Extract the (X, Y) coordinate from the center of the cell holding the provided text.  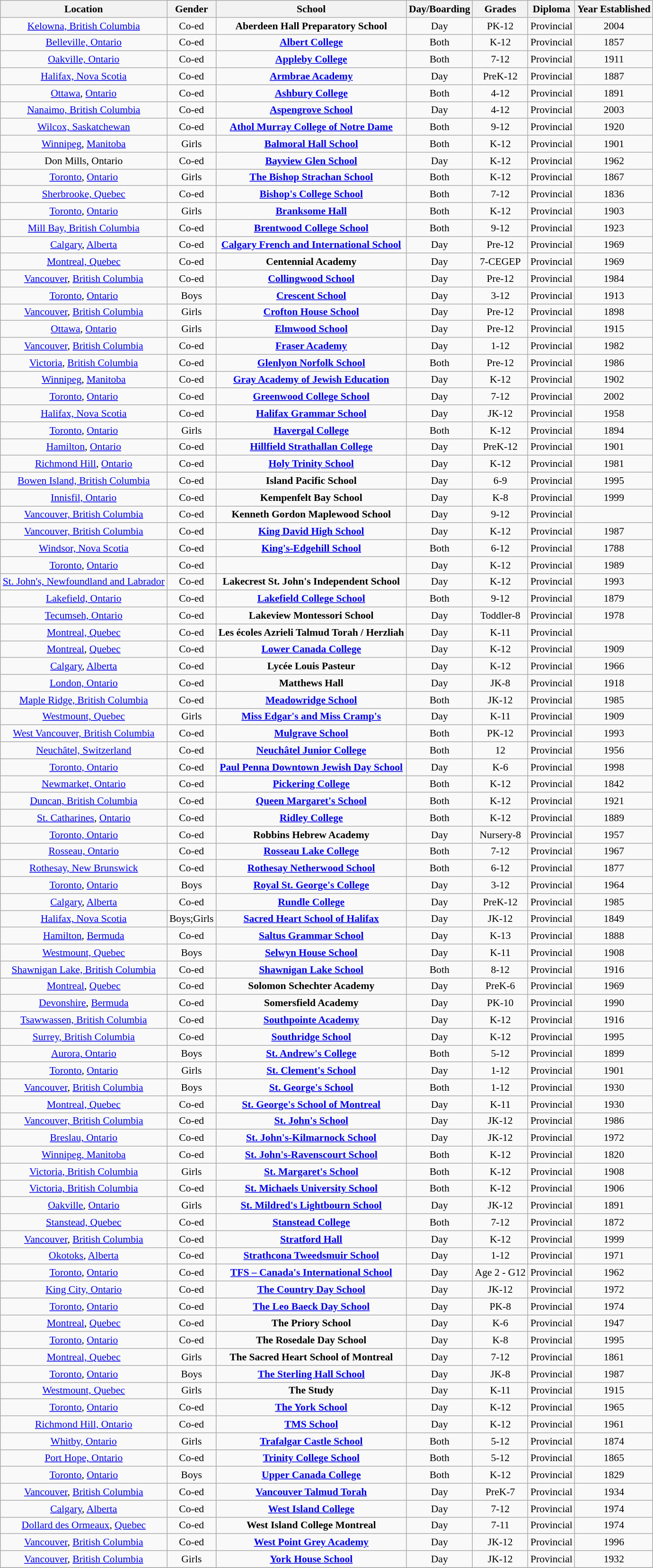
1947 (614, 1323)
St. John's-Ravenscourt School (311, 1155)
Rothesay, New Brunswick (84, 868)
Trinity College School (311, 1458)
West Island College (311, 1509)
1982 (614, 346)
Stanstead College (311, 1222)
PreK-7 (501, 1492)
1921 (614, 801)
Gray Academy of Jewish Education (311, 380)
Shawnigan Lake School (311, 970)
12 (501, 751)
Boys;Girls (192, 919)
Paul Penna Downtown Jewish Day School (311, 767)
PK-8 (501, 1306)
St. Catharines, Ontario (84, 818)
Neuchâtel Junior College (311, 751)
Tsawwassen, British Columbia (84, 1020)
Whitby, Ontario (84, 1441)
1984 (614, 279)
Aurora, Ontario (84, 1054)
Ashbury College (311, 93)
Robbins Hebrew Academy (311, 835)
Crescent School (311, 296)
Bishop's College School (311, 194)
Solomon Schechter Academy (311, 986)
Holy Trinity School (311, 464)
Gender (192, 9)
1888 (614, 936)
1961 (614, 1425)
Matthews Hall (311, 683)
Rosseau Lake College (311, 851)
Devonshire, Bermuda (84, 1003)
1829 (614, 1475)
The Rosedale Day School (311, 1340)
Port Hope, Ontario (84, 1458)
Age 2 - G12 (501, 1273)
West Island College Montreal (311, 1525)
Aspengrove School (311, 110)
Greenwood College School (311, 397)
Hillfield Strathallan College (311, 447)
Kelowna, British Columbia (84, 26)
1849 (614, 919)
The York School (311, 1408)
1934 (614, 1492)
West Vancouver, British Columbia (84, 734)
1903 (614, 211)
Southridge School (311, 1037)
Tecumseh, Ontario (84, 616)
1865 (614, 1458)
1978 (614, 616)
Hamilton, Bermuda (84, 936)
Lakefield, Ontario (84, 599)
1996 (614, 1542)
Shawnigan Lake, British Columbia (84, 970)
Mulgrave School (311, 734)
Albert College (311, 43)
Brentwood College School (311, 228)
7-CEGEP (501, 262)
Surrey, British Columbia (84, 1037)
Balmoral Hall School (311, 144)
London, Ontario (84, 683)
1899 (614, 1054)
Nursery-8 (501, 835)
Neuchâtel, Switzerland (84, 751)
The Country Day School (311, 1290)
Lakefield College School (311, 599)
2004 (614, 26)
PK-10 (501, 1003)
Day/Boarding (440, 9)
Sacred Heart School of Halifax (311, 919)
Strathcona Tweedsmuir School (311, 1256)
Trafalgar Castle School (311, 1441)
The Sacred Heart School of Montreal (311, 1357)
Breslau, Ontario (84, 1138)
Toddler-8 (501, 616)
Fraser Academy (311, 346)
Athol Murray College of Notre Dame (311, 127)
1964 (614, 885)
Crofton House School (311, 312)
Nanaimo, British Columbia (84, 110)
Aberdeen Hall Preparatory School (311, 26)
1932 (614, 1559)
Calgary French and International School (311, 245)
1887 (614, 77)
1898 (614, 312)
Okotoks, Alberta (84, 1256)
Queen Margaret's School (311, 801)
2002 (614, 397)
1918 (614, 683)
King City, Ontario (84, 1290)
1920 (614, 127)
1879 (614, 599)
St. John's, Newfoundland and Labrador (84, 582)
Ridley College (311, 818)
7-11 (501, 1525)
1989 (614, 565)
King David High School (311, 532)
Rosseau, Ontario (84, 851)
Upper Canada College (311, 1475)
Grades (501, 9)
K-13 (501, 936)
St. John's School (311, 1121)
Maple Ridge, British Columbia (84, 700)
2003 (614, 110)
Glenlyon Norfolk School (311, 363)
Island Pacific School (311, 481)
St. John's-Kilmarnock School (311, 1138)
St. George's School of Montreal (311, 1104)
Lower Canada College (311, 649)
1958 (614, 413)
Selwyn House School (311, 953)
1861 (614, 1357)
The Study (311, 1391)
Duncan, British Columbia (84, 801)
West Point Grey Academy (311, 1542)
Halifax Grammar School (311, 413)
The Leo Baeck Day School (311, 1306)
Windsor, Nova Scotia (84, 548)
1998 (614, 767)
St. Margaret's School (311, 1172)
Somersfield Academy (311, 1003)
1836 (614, 194)
Collingwood School (311, 279)
1906 (614, 1189)
St. Clement's School (311, 1071)
Wilcox, Saskatchewan (84, 127)
St. George's School (311, 1087)
Location (84, 9)
1966 (614, 666)
Les écoles Azrieli Talmud Torah / Herzliah (311, 632)
1867 (614, 177)
Rundle College (311, 902)
The Sterling Hall School (311, 1374)
1842 (614, 784)
Newmarket, Ontario (84, 784)
Appleby College (311, 60)
Havergal College (311, 430)
The Priory School (311, 1323)
School (311, 9)
1902 (614, 380)
1956 (614, 751)
1981 (614, 464)
1971 (614, 1256)
6-9 (501, 481)
Centennial Academy (311, 262)
Mill Bay, British Columbia (84, 228)
Saltus Grammar School (311, 936)
Vancouver Talmud Torah (311, 1492)
1872 (614, 1222)
Innisfil, Ontario (84, 498)
1788 (614, 548)
Year Established (614, 9)
Royal St. George's College (311, 885)
Dollard des Ormeaux, Quebec (84, 1525)
Elmwood School (311, 329)
Don Mills, Ontario (84, 161)
TFS – Canada's International School (311, 1273)
Hamilton, Ontario (84, 447)
York House School (311, 1559)
Meadowridge School (311, 700)
Lakeview Montessori School (311, 616)
Southpointe Academy (311, 1020)
The Bishop Strachan School (311, 177)
1911 (614, 60)
Pickering College (311, 784)
St. Michaels University School (311, 1189)
1877 (614, 868)
1874 (614, 1441)
8-12 (501, 970)
TMS School (311, 1425)
Sherbrooke, Quebec (84, 194)
Armbrae Academy (311, 77)
PreK-6 (501, 986)
Stratford Hall (311, 1239)
1820 (614, 1155)
St. Andrew's College (311, 1054)
1990 (614, 1003)
Rothesay Netherwood School (311, 868)
1894 (614, 430)
Belleville, Ontario (84, 43)
Kenneth Gordon Maplewood School (311, 515)
1965 (614, 1408)
Diploma (552, 9)
Miss Edgar's and Miss Cramp's (311, 717)
1857 (614, 43)
King's-Edgehill School (311, 548)
St. Mildred's Lightbourn School (311, 1206)
Bayview Glen School (311, 161)
Bowen Island, British Columbia (84, 481)
1923 (614, 228)
Branksome Hall (311, 211)
Stanstead, Quebec (84, 1222)
1889 (614, 818)
Lakecrest St. John's Independent School (311, 582)
1913 (614, 296)
Kempenfelt Bay School (311, 498)
1967 (614, 851)
1957 (614, 835)
Lycée Louis Pasteur (311, 666)
